Pinpoint the cell where the given text exists, returning its [X, Y] midpoint coordinate. 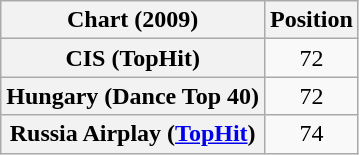
Chart (2009) [133, 20]
CIS (TopHit) [133, 58]
74 [312, 134]
Position [312, 20]
Hungary (Dance Top 40) [133, 96]
Russia Airplay (TopHit) [133, 134]
